Find where the given text appears and provide that cell's center as [x, y] coordinate. 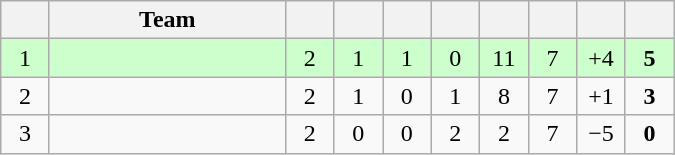
5 [650, 58]
8 [504, 96]
Team [167, 20]
11 [504, 58]
−5 [602, 134]
+1 [602, 96]
+4 [602, 58]
